Locate the cell with the specified text and output its [X, Y] center coordinate. 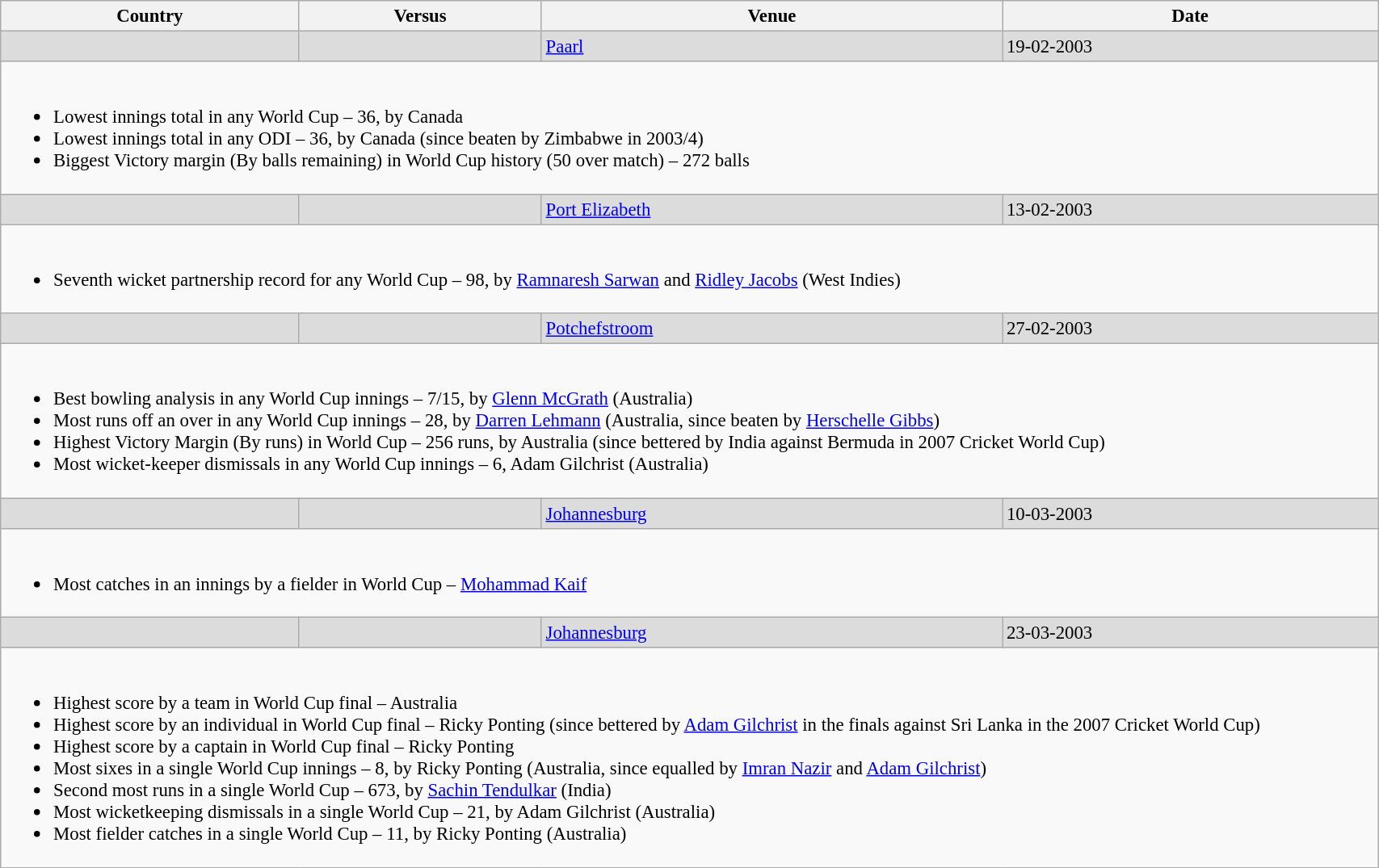
13-02-2003 [1191, 209]
Paarl [771, 47]
Venue [771, 16]
Port Elizabeth [771, 209]
Date [1191, 16]
10-03-2003 [1191, 514]
27-02-2003 [1191, 329]
Seventh wicket partnership record for any World Cup – 98, by Ramnaresh Sarwan and Ridley Jacobs (West Indies) [690, 269]
23-03-2003 [1191, 633]
Most catches in an innings by a fielder in World Cup – Mohammad Kaif [690, 572]
Country [150, 16]
19-02-2003 [1191, 47]
Potchefstroom [771, 329]
Versus [420, 16]
